Determine the [x, y] coordinate at the center of the cell enclosing the given text.  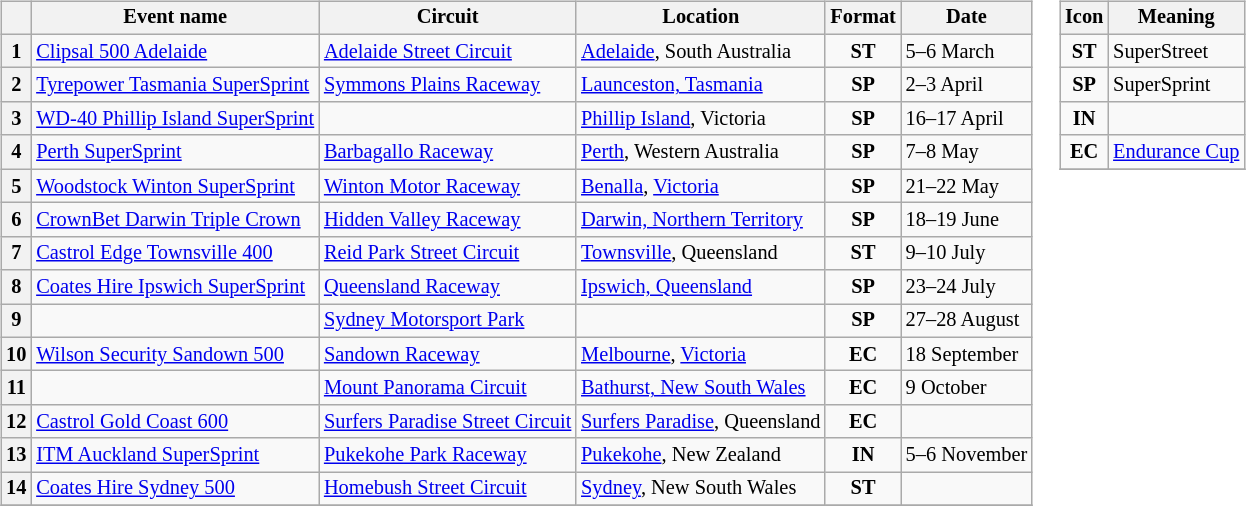
2–3 April [966, 85]
3 [16, 119]
Adelaide, South Australia [700, 51]
ITM Auckland SuperSprint [175, 455]
Darwin, Northern Territory [700, 220]
Queensland Raceway [448, 287]
9 [16, 321]
Winton Motor Raceway [448, 186]
WD-40 Phillip Island SuperSprint [175, 119]
Ipswich, Queensland [700, 287]
Castrol Edge Townsville 400 [175, 253]
23–24 July [966, 287]
Mount Panorama Circuit [448, 388]
Coates Hire Sydney 500 [175, 489]
Townsville, Queensland [700, 253]
Pukekohe Park Raceway [448, 455]
Homebush Street Circuit [448, 489]
Icon [1084, 18]
Melbourne, Victoria [700, 354]
Location [700, 18]
Clipsal 500 Adelaide [175, 51]
9 October [966, 388]
Bathurst, New South Wales [700, 388]
Sydney Motorsport Park [448, 321]
Surfers Paradise Street Circuit [448, 422]
SuperStreet [1176, 51]
Coates Hire Ipswich SuperSprint [175, 287]
CrownBet Darwin Triple Crown [175, 220]
Benalla, Victoria [700, 186]
27–28 August [966, 321]
5–6 March [966, 51]
Phillip Island, Victoria [700, 119]
Perth SuperSprint [175, 152]
Perth, Western Australia [700, 152]
Barbagallo Raceway [448, 152]
Surfers Paradise, Queensland [700, 422]
7–8 May [966, 152]
Reid Park Street Circuit [448, 253]
6 [16, 220]
16–17 April [966, 119]
8 [16, 287]
Hidden Valley Raceway [448, 220]
Endurance Cup [1176, 152]
10 [16, 354]
12 [16, 422]
Castrol Gold Coast 600 [175, 422]
Format [862, 18]
Circuit [448, 18]
18–19 June [966, 220]
Wilson Security Sandown 500 [175, 354]
Pukekohe, New Zealand [700, 455]
1 [16, 51]
21–22 May [966, 186]
7 [16, 253]
Woodstock Winton SuperSprint [175, 186]
Meaning [1176, 18]
SuperSprint [1176, 85]
13 [16, 455]
Date [966, 18]
14 [16, 489]
Sandown Raceway [448, 354]
Sydney, New South Wales [700, 489]
18 September [966, 354]
Adelaide Street Circuit [448, 51]
Tyrepower Tasmania SuperSprint [175, 85]
9–10 July [966, 253]
5–6 November [966, 455]
Symmons Plains Raceway [448, 85]
11 [16, 388]
5 [16, 186]
4 [16, 152]
2 [16, 85]
Launceston, Tasmania [700, 85]
Event name [175, 18]
